For the text-containing cell, return its midpoint in [X, Y] coordinate format. 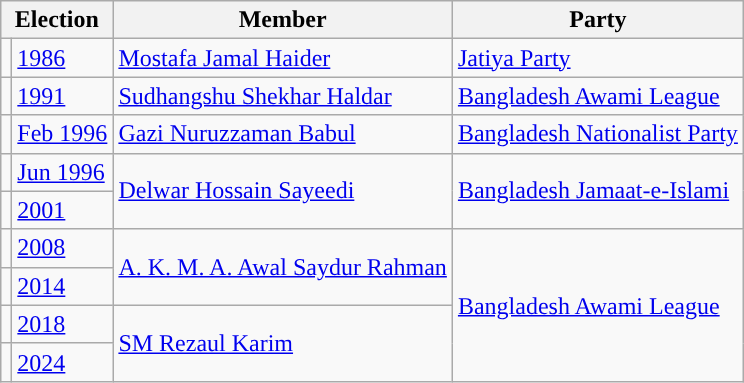
2014 [62, 286]
Mostafa Jamal Haider [283, 58]
Jun 1996 [62, 172]
2024 [62, 362]
2008 [62, 248]
Gazi Nuruzzaman Babul [283, 134]
Delwar Hossain Sayeedi [283, 191]
Member [283, 20]
2018 [62, 324]
2001 [62, 210]
Bangladesh Jamaat-e-Islami [598, 191]
SM Rezaul Karim [283, 343]
1986 [62, 58]
Feb 1996 [62, 134]
Jatiya Party [598, 58]
Sudhangshu Shekhar Haldar [283, 96]
Bangladesh Nationalist Party [598, 134]
A. K. M. A. Awal Saydur Rahman [283, 267]
Election [57, 20]
1991 [62, 96]
Party [598, 20]
